From the cell containing the given text, extract its center point as [X, Y] coordinate. 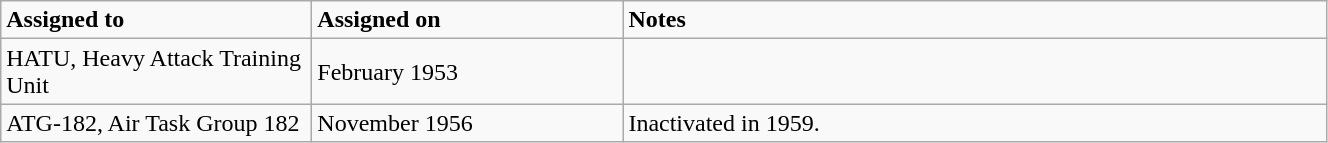
Assigned on [468, 20]
HATU, Heavy Attack Training Unit [156, 72]
Assigned to [156, 20]
February 1953 [468, 72]
Inactivated in 1959. [975, 123]
Notes [975, 20]
November 1956 [468, 123]
ATG-182, Air Task Group 182 [156, 123]
